Return [X, Y] of the center of cell containing provided text 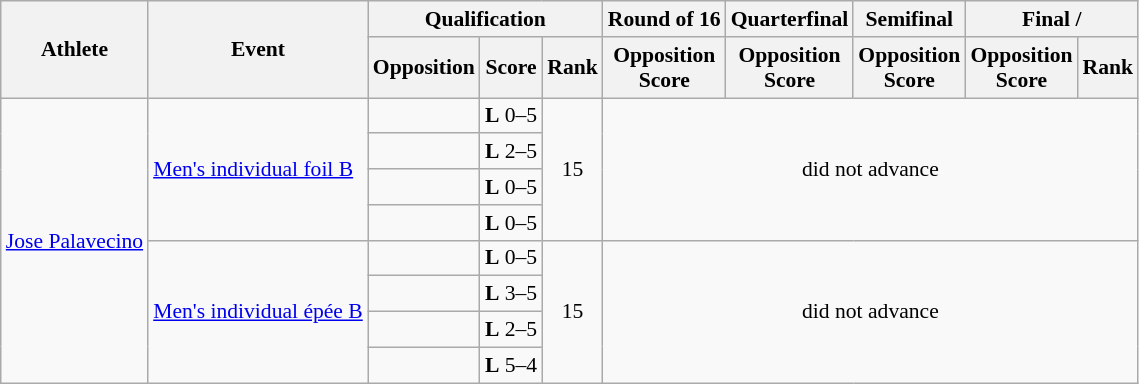
Men's individual épée B [258, 311]
L 5–4 [511, 365]
Qualification [486, 19]
Quarterfinal [790, 19]
Final / [1052, 19]
Event [258, 50]
Opposition [424, 68]
L 3–5 [511, 294]
Men's individual foil B [258, 169]
Score [511, 68]
Athlete [74, 50]
Round of 16 [664, 19]
Semifinal [909, 19]
Jose Palavecino [74, 240]
